Return the (X, Y) coordinate for the center point of the cell that contains the specified text.  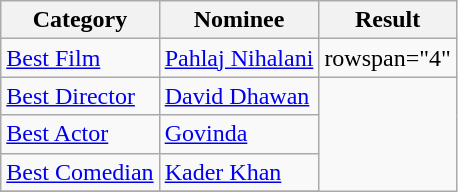
Best Actor (80, 134)
Best Director (80, 96)
Nominee (239, 20)
Best Film (80, 58)
rowspan="4" (388, 58)
Govinda (239, 134)
Result (388, 20)
Pahlaj Nihalani (239, 58)
Best Comedian (80, 172)
Kader Khan (239, 172)
David Dhawan (239, 96)
Category (80, 20)
